Output the [X, Y] coordinate of the center of the cell containing the given text.  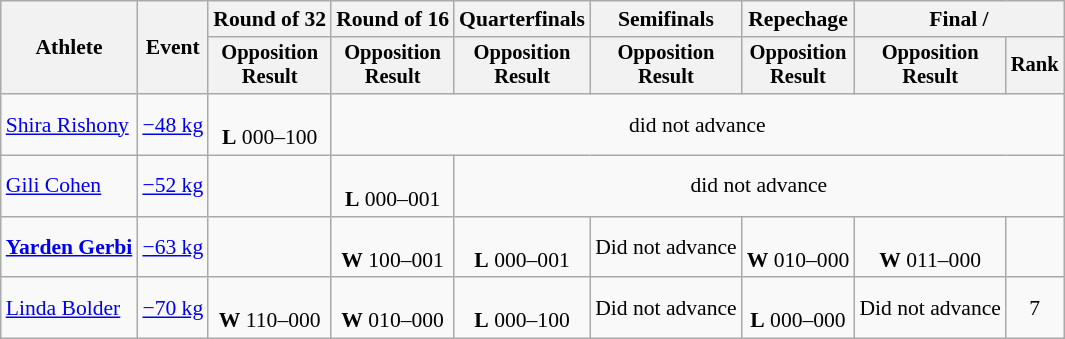
W 011–000 [930, 248]
W 100–001 [392, 248]
Rank [1035, 66]
Repechage [798, 19]
L 000–000 [798, 308]
Round of 16 [392, 19]
−63 kg [172, 248]
−48 kg [172, 124]
Athlete [70, 48]
7 [1035, 308]
Semifinals [666, 19]
−52 kg [172, 186]
Yarden Gerbi [70, 248]
Gili Cohen [70, 186]
Event [172, 48]
Round of 32 [270, 19]
W 110–000 [270, 308]
Quarterfinals [522, 19]
Shira Rishony [70, 124]
Linda Bolder [70, 308]
Final / [958, 19]
−70 kg [172, 308]
